Return [x, y] of the center of cell containing provided text 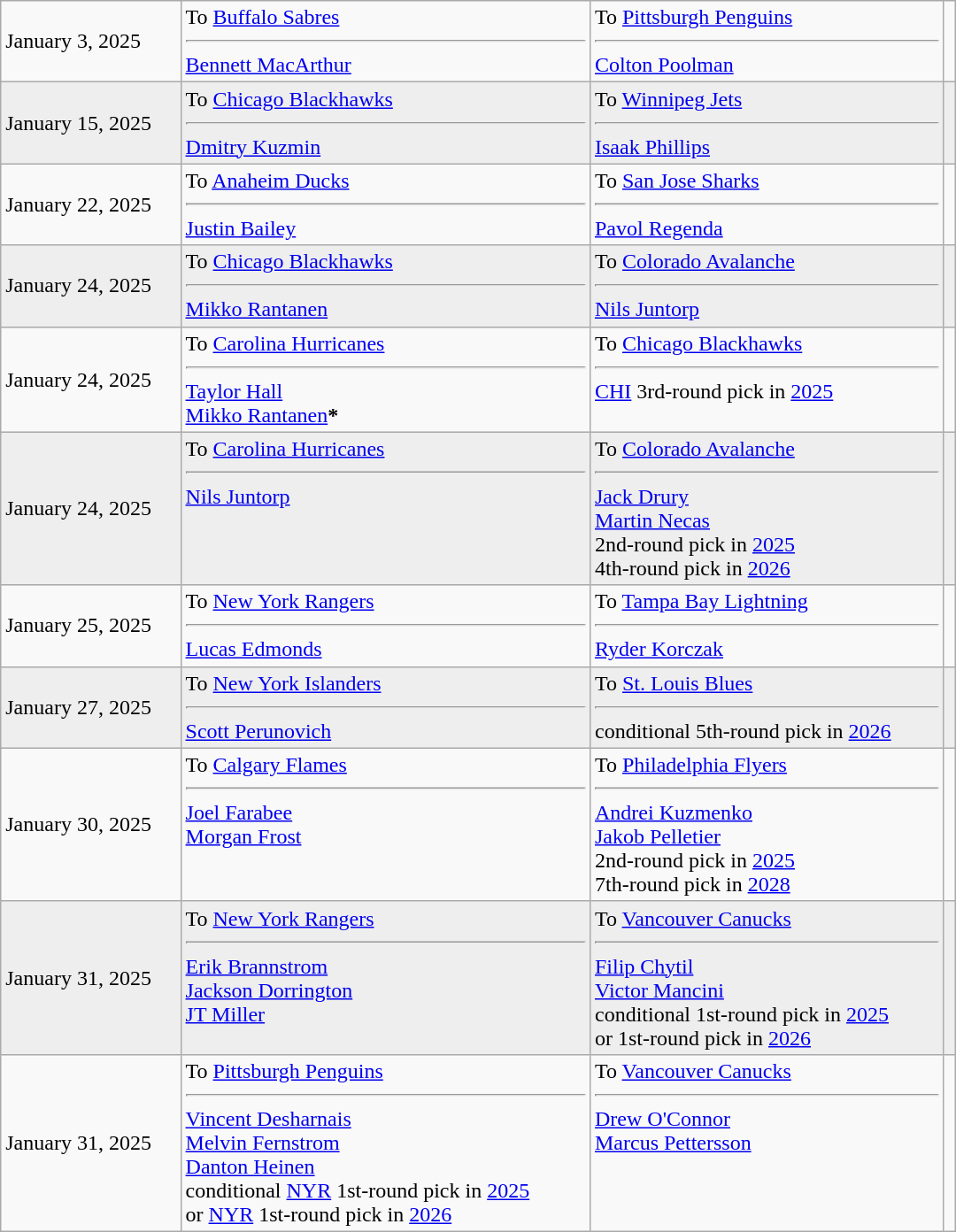
To Anaheim DucksJustin Bailey [385, 204]
January 30, 2025 [90, 825]
January 25, 2025 [90, 626]
To Colorado AvalancheNils Juntorp [767, 286]
To Chicago BlackhawksDmitry Kuzmin [385, 123]
January 3, 2025 [90, 42]
To Philadelphia FlyersAndrei KuzmenkoJakob Pelletier2nd-round pick in 20257th-round pick in 2028 [767, 825]
To Pittsburgh PenguinsVincent DesharnaisMelvin FernstromDanton Heinenconditional NYR 1st-round pick in 2025or NYR 1st-round pick in 2026 [385, 1143]
To Vancouver CanucksDrew O'ConnorMarcus Pettersson [767, 1143]
To Pittsburgh PenguinsColton Poolman [767, 42]
To Chicago BlackhawksMikko Rantanen [385, 286]
To Winnipeg JetsIsaak Phillips [767, 123]
To Calgary FlamesJoel FarabeeMorgan Frost [385, 825]
To Colorado AvalancheJack DruryMartin Necas2nd-round pick in 20254th-round pick in 2026 [767, 508]
To New York IslandersScott Perunovich [385, 707]
To St. Louis Bluesconditional 5th-round pick in 2026 [767, 707]
To Carolina HurricanesNils Juntorp [385, 508]
January 22, 2025 [90, 204]
To Chicago BlackhawksCHI 3rd-round pick in 2025 [767, 379]
To Vancouver CanucksFilip ChytilVictor Manciniconditional 1st-round pick in 2025or 1st-round pick in 2026 [767, 977]
To Tampa Bay LightningRyder Korczak [767, 626]
To San Jose SharksPavol Regenda [767, 204]
To Carolina HurricanesTaylor HallMikko Rantanen* [385, 379]
To Buffalo SabresBennett MacArthur [385, 42]
January 27, 2025 [90, 707]
To New York RangersLucas Edmonds [385, 626]
January 15, 2025 [90, 123]
To New York RangersErik BrannstromJackson DorringtonJT Miller [385, 977]
